Detect which cell encompasses the target text, then output its (X, Y) center coordinate. 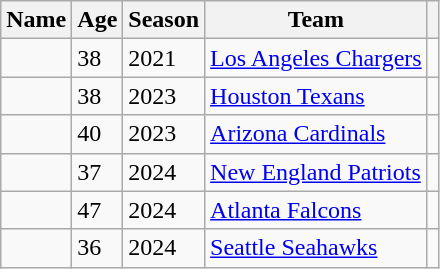
Arizona Cardinals (316, 134)
Age (98, 20)
36 (98, 248)
Atlanta Falcons (316, 210)
47 (98, 210)
40 (98, 134)
Houston Texans (316, 96)
2021 (164, 58)
Seattle Seahawks (316, 248)
Los Angeles Chargers (316, 58)
Team (316, 20)
Name (36, 20)
37 (98, 172)
New England Patriots (316, 172)
Season (164, 20)
